Scan for the cell matching the given text and deliver its [x, y] coordinate at center. 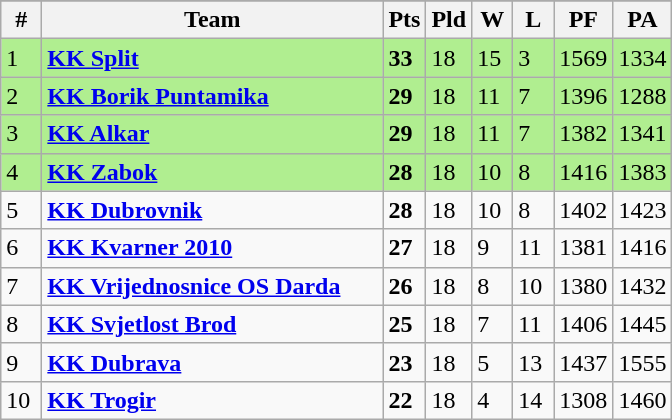
2 [22, 96]
1381 [584, 248]
PF [584, 20]
1432 [642, 286]
26 [404, 286]
33 [404, 58]
25 [404, 324]
1288 [642, 96]
KK Zabok [212, 172]
KK Dubrovnik [212, 210]
1383 [642, 172]
Pld [449, 20]
1460 [642, 400]
KK Trogir [212, 400]
# [22, 20]
1341 [642, 134]
22 [404, 400]
1 [22, 58]
KK Vrijednosnice OS Darda [212, 286]
1334 [642, 58]
Team [212, 20]
KK Split [212, 58]
1423 [642, 210]
1402 [584, 210]
1382 [584, 134]
KK Alkar [212, 134]
KK Dubrava [212, 362]
1555 [642, 362]
15 [492, 58]
Pts [404, 20]
KK Kvarner 2010 [212, 248]
L [534, 20]
PA [642, 20]
1437 [584, 362]
14 [534, 400]
1569 [584, 58]
KK Borik Puntamika [212, 96]
1406 [584, 324]
27 [404, 248]
1380 [584, 286]
13 [534, 362]
23 [404, 362]
W [492, 20]
1308 [584, 400]
1396 [584, 96]
6 [22, 248]
1445 [642, 324]
KK Svjetlost Brod [212, 324]
